From the cell containing the given text, extract its center point as [x, y] coordinate. 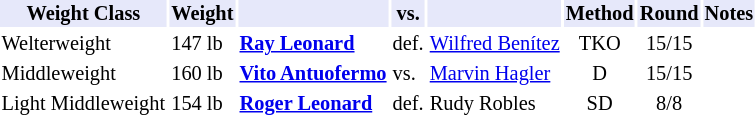
Method [600, 14]
D [600, 74]
Vito Antuofermo [313, 74]
Notes [729, 14]
Welterweight [84, 44]
def. [408, 44]
Marvin Hagler [494, 74]
147 lb [202, 44]
Middleweight [84, 74]
Round [669, 14]
Weight Class [84, 14]
Ray Leonard [313, 44]
Weight [202, 14]
Wilfred Benítez [494, 44]
160 lb [202, 74]
TKO [600, 44]
